Pinpoint the cell where the given text exists, returning its (X, Y) midpoint coordinate. 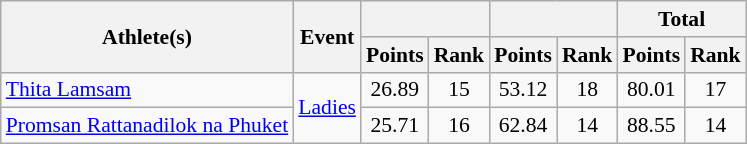
Total (681, 19)
53.12 (523, 90)
17 (716, 90)
Event (327, 36)
26.89 (395, 90)
Ladies (327, 108)
80.01 (651, 90)
15 (460, 90)
18 (588, 90)
Athlete(s) (148, 36)
16 (460, 126)
25.71 (395, 126)
62.84 (523, 126)
Promsan Rattanadilok na Phuket (148, 126)
Thita Lamsam (148, 90)
88.55 (651, 126)
